Output the [X, Y] coordinate of the center of the cell containing the given text.  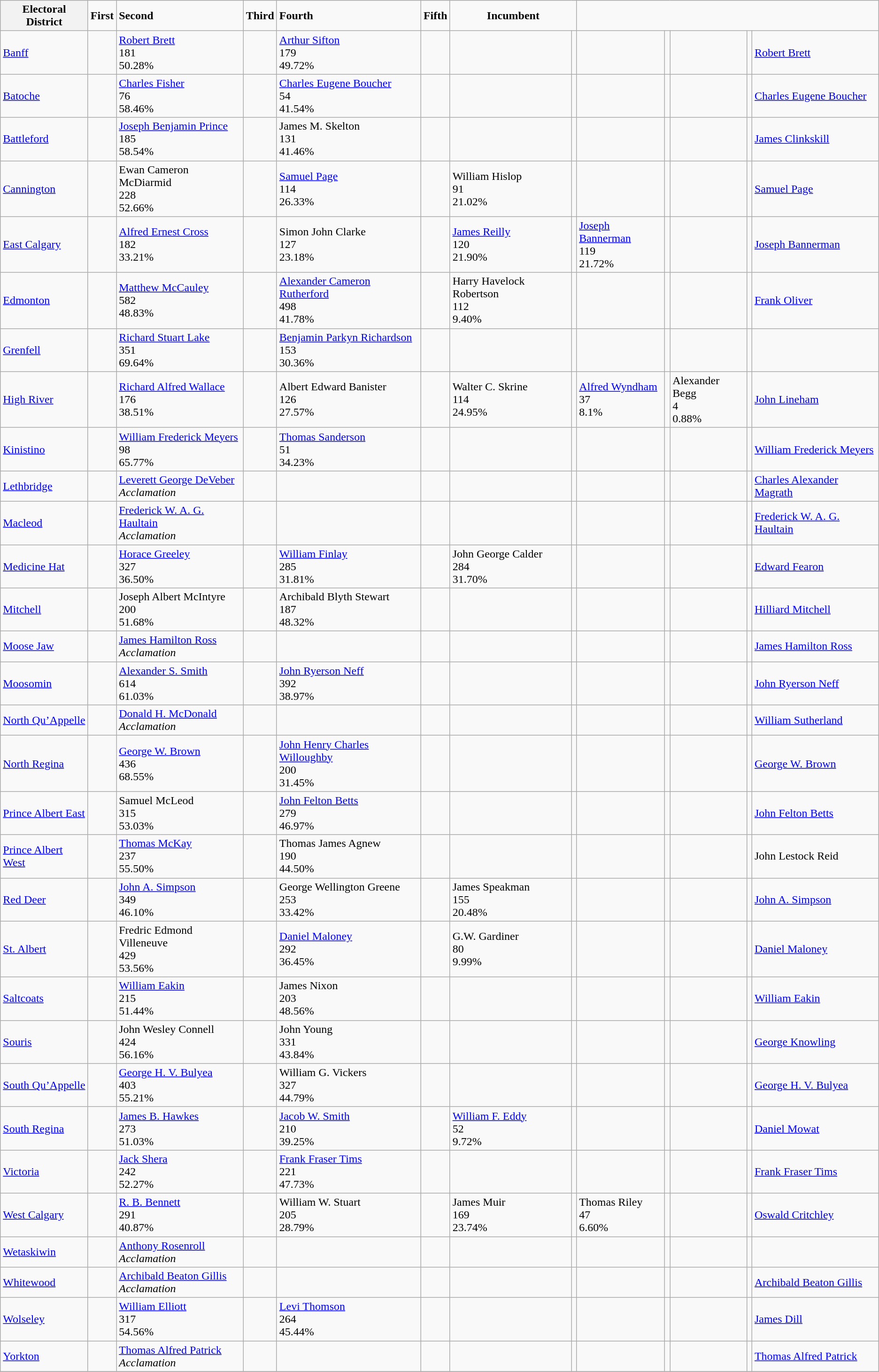
South Qu’Appelle [44, 1085]
Edmonton [44, 301]
East Calgary [44, 244]
Victoria [44, 1171]
James Nixon20348.56% [348, 999]
John Ryerson Neff39238.97% [348, 683]
Moose Jaw [44, 646]
Prince Albert East [44, 813]
Jacob W. Smith21039.25% [348, 1128]
Wetaskiwin [44, 1251]
Levi Thomson26445.44% [348, 1319]
James Reilly12021.90% [510, 244]
James Muir16923.74% [510, 1215]
Frank Fraser Tims [815, 1171]
Arthur Sifton17949.72% [348, 53]
Walter C. Skrine11424.95% [510, 399]
John A. Simpson34946.10% [180, 899]
Mitchell [44, 610]
Wolseley [44, 1319]
Frank Oliver [815, 301]
Edward Fearon [815, 566]
Incumbent [513, 16]
Lethbridge [44, 486]
Thomas Alfred Patrick [815, 1356]
Harry Havelock Robertson1129.40% [510, 301]
George W. Brown [815, 764]
Fifth [435, 16]
West Calgary [44, 1215]
Alexander S. Smith61461.03% [180, 683]
Daniel Mowat [815, 1128]
John Felton Betts27946.97% [348, 813]
Prince Albert West [44, 856]
G.W. Gardiner809.99% [510, 949]
Richard Alfred Wallace17638.51% [180, 399]
Second [180, 16]
Daniel Maloney [815, 949]
John Henry Charles Willoughby20031.45% [348, 764]
William W. Stuart20528.79% [348, 1215]
James Hamilton Ross [815, 646]
John A. Simpson [815, 899]
John Young33143.84% [348, 1042]
John Lestock Reid [815, 856]
Cannington [44, 189]
Robert Brett [815, 53]
High River [44, 399]
George W. Brown43668.55% [180, 764]
William Eakin [815, 999]
John George Calder28431.70% [510, 566]
Hilliard Mitchell [815, 610]
William Eakin21551.44% [180, 999]
Saltcoats [44, 999]
George H. V. Bulyea40355.21% [180, 1085]
Red Deer [44, 899]
Electoral District [44, 16]
Archibald Beaton GillisAcclamation [180, 1282]
Charles Eugene Boucher5441.54% [348, 96]
John Wesley Connell42456.16% [180, 1042]
Alfred Wyndham378.1% [621, 399]
Benjamin Parkyn Richardson15330.36% [348, 350]
Samuel Page [815, 189]
Kinistino [44, 449]
North Regina [44, 764]
William Hislop9121.02% [510, 189]
Archibald Beaton Gillis [815, 1282]
Third [260, 16]
James Hamilton RossAcclamation [180, 646]
R. B. Bennett29140.87% [180, 1215]
Charles Alexander Magrath [815, 486]
William Finlay28531.81% [348, 566]
John Ryerson Neff [815, 683]
Joseph Bannerman11921.72% [621, 244]
Thomas Riley476.60% [621, 1215]
James Clinkskill [815, 139]
First [102, 16]
James Dill [815, 1319]
Macleod [44, 523]
Alfred Ernest Cross18233.21% [180, 244]
Medicine Hat [44, 566]
Samuel Page11426.33% [348, 189]
Souris [44, 1042]
Fourth [348, 16]
Thomas Sanderson5134.23% [348, 449]
Thomas Alfred PatrickAcclamation [180, 1356]
Leverett George DeVeberAcclamation [180, 486]
James M. Skelton13141.46% [348, 139]
Batoche [44, 96]
Banff [44, 53]
Moosomin [44, 683]
William G. Vickers32744.79% [348, 1085]
Anthony RosenrollAcclamation [180, 1251]
Richard Stuart Lake35169.64% [180, 350]
St. Albert [44, 949]
Charles Eugene Boucher [815, 96]
George Knowling [815, 1042]
Battleford [44, 139]
James Speakman15520.48% [510, 899]
Thomas James Agnew19044.50% [348, 856]
Frederick W. A. G. HaultainAcclamation [180, 523]
William Frederick Meyers [815, 449]
William Elliott31754.56% [180, 1319]
Frank Fraser Tims22147.73% [348, 1171]
Frederick W. A. G. Haultain [815, 523]
Daniel Maloney29236.45% [348, 949]
Grenfell [44, 350]
John Felton Betts [815, 813]
George Wellington Greene25333.42% [348, 899]
Matthew McCauley58248.83% [180, 301]
William F. Eddy529.72% [510, 1128]
Albert Edward Banister12627.57% [348, 399]
Fredric Edmond Villeneuve42953.56% [180, 949]
Horace Greeley32736.50% [180, 566]
Alexander Begg40.88% [709, 399]
Donald H. McDonaldAcclamation [180, 721]
John Lineham [815, 399]
Joseph Albert McIntyre20051.68% [180, 610]
Samuel McLeod31553.03% [180, 813]
Whitewood [44, 1282]
James B. Hawkes27351.03% [180, 1128]
Yorkton [44, 1356]
Robert Brett18150.28% [180, 53]
Archibald Blyth Stewart18748.32% [348, 610]
George H. V. Bulyea [815, 1085]
William Frederick Meyers9865.77% [180, 449]
Joseph Benjamin Prince18558.54% [180, 139]
South Regina [44, 1128]
Joseph Bannerman [815, 244]
Thomas McKay23755.50% [180, 856]
Simon John Clarke12723.18% [348, 244]
North Qu’Appelle [44, 721]
Oswald Critchley [815, 1215]
Charles Fisher7658.46% [180, 96]
Jack Shera24252.27% [180, 1171]
William Sutherland [815, 721]
Ewan Cameron McDiarmid22852.66% [180, 189]
Alexander Cameron Rutherford49841.78% [348, 301]
